Scan for the cell matching the given text and deliver its [x, y] coordinate at center. 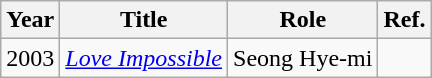
Ref. [404, 20]
Love Impossible [144, 58]
2003 [30, 58]
Role [303, 20]
Title [144, 20]
Year [30, 20]
Seong Hye-mi [303, 58]
